Identify which cell holds the provided text, then report its [x, y] central coordinate. 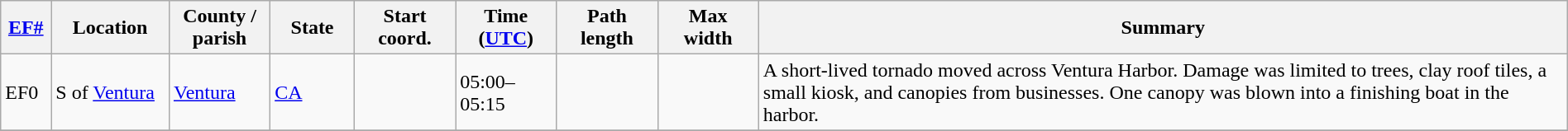
EF# [26, 28]
EF0 [26, 92]
Location [111, 28]
S of Ventura [111, 92]
Time (UTC) [506, 28]
05:00–05:15 [506, 92]
County / parish [219, 28]
Path length [607, 28]
CA [313, 92]
Summary [1163, 28]
Max width [708, 28]
Start coord. [404, 28]
Ventura [219, 92]
State [313, 28]
